Identify which cell holds the provided text, then report its [X, Y] central coordinate. 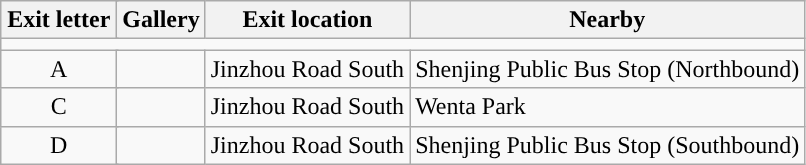
Nearby [608, 20]
Gallery [161, 20]
Exit location [307, 20]
Wenta Park [608, 107]
C [59, 107]
Exit letter [59, 20]
Shenjing Public Bus Stop (Southbound) [608, 145]
D [59, 145]
Shenjing Public Bus Stop (Northbound) [608, 69]
A [59, 69]
